Scan for the cell matching the given text and deliver its (x, y) coordinate at center. 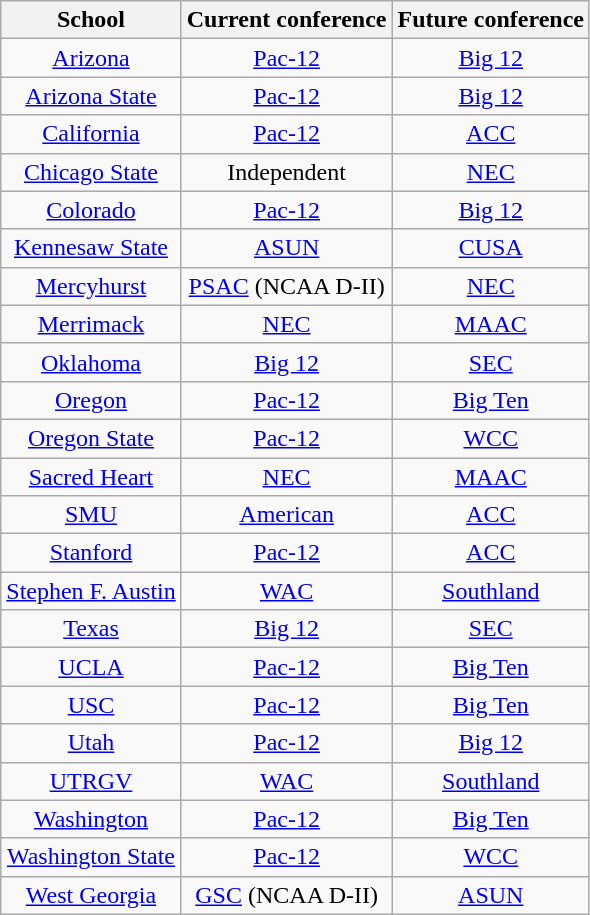
SMU (91, 515)
Utah (91, 743)
Stanford (91, 553)
Oregon (91, 400)
California (91, 134)
Washington State (91, 857)
Arizona (91, 58)
Arizona State (91, 96)
UCLA (91, 667)
Future conference (490, 20)
School (91, 20)
Texas (91, 629)
Stephen F. Austin (91, 591)
Independent (286, 172)
Oregon State (91, 438)
West Georgia (91, 895)
Washington (91, 819)
American (286, 515)
UTRGV (91, 781)
GSC (NCAA D-II) (286, 895)
Merrimack (91, 324)
CUSA (490, 248)
Current conference (286, 20)
Kennesaw State (91, 248)
Mercyhurst (91, 286)
Oklahoma (91, 362)
Sacred Heart (91, 477)
PSAC (NCAA D-II) (286, 286)
Chicago State (91, 172)
Colorado (91, 210)
USC (91, 705)
